Return the [x, y] coordinate for the center point of the cell that contains the specified text.  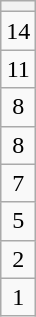
14 [18, 31]
5 [18, 221]
11 [18, 69]
7 [18, 183]
2 [18, 259]
1 [18, 297]
